Search for the cell housing the specified text and yield its [X, Y] center coordinate. 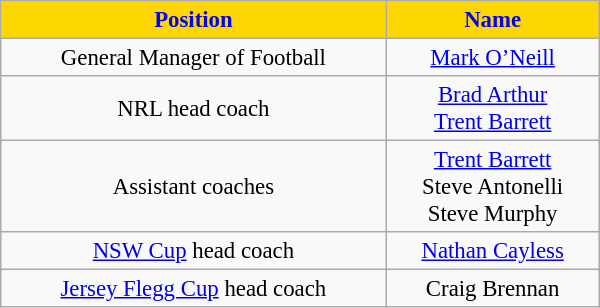
Name [492, 20]
Position [194, 20]
Assistant coaches [194, 187]
General Manager of Football [194, 58]
Brad Arthur Trent Barrett [492, 108]
Trent Barrett Steve Antonelli Steve Murphy [492, 187]
Jersey Flegg Cup head coach [194, 289]
Mark O’Neill [492, 58]
Craig Brennan [492, 289]
NSW Cup head coach [194, 251]
NRL head coach [194, 108]
Nathan Cayless [492, 251]
